Find where the given text appears and provide that cell's center as (x, y) coordinate. 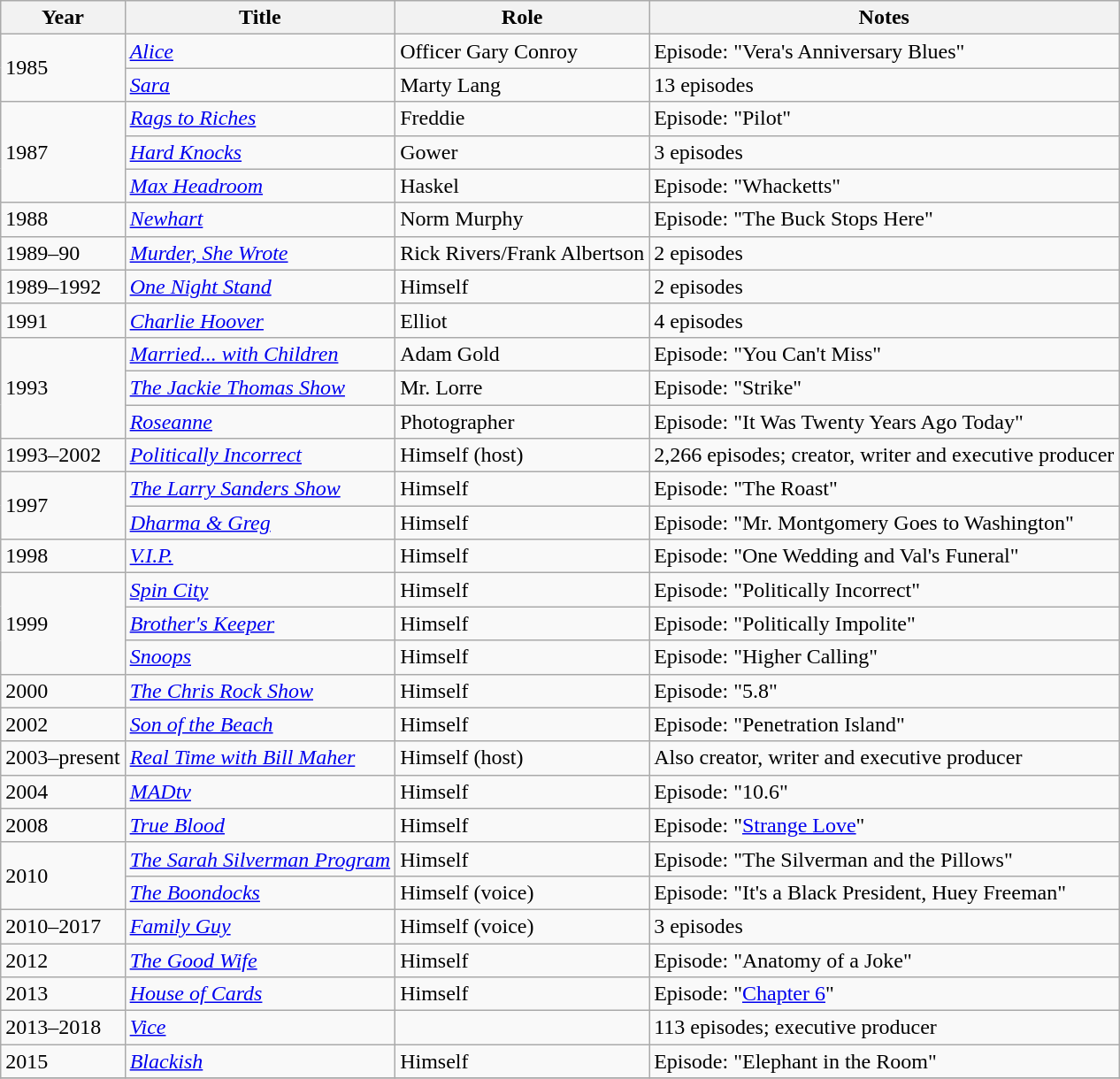
Year (63, 18)
Notes (885, 18)
Episode: "Politically Incorrect" (885, 590)
Adam Gold (522, 354)
Episode: "Mr. Montgomery Goes to Washington" (885, 523)
1999 (63, 624)
Episode: "Higher Calling" (885, 657)
Norm Murphy (522, 219)
2012 (63, 960)
Episode: "The Roast" (885, 489)
True Blood (260, 825)
Episode: "It Was Twenty Years Ago Today" (885, 422)
Episode: "Strike" (885, 387)
The Larry Sanders Show (260, 489)
Blackish (260, 1061)
1998 (63, 556)
Hard Knocks (260, 152)
1993 (63, 387)
Spin City (260, 590)
V.I.P. (260, 556)
Episode: "Penetration Island" (885, 724)
2015 (63, 1061)
4 episodes (885, 320)
Sara (260, 85)
Newhart (260, 219)
Title (260, 18)
Officer Gary Conroy (522, 51)
1989–1992 (63, 287)
The Chris Rock Show (260, 691)
Murder, She Wrote (260, 253)
1988 (63, 219)
2008 (63, 825)
The Good Wife (260, 960)
Mr. Lorre (522, 387)
Also creator, writer and executive producer (885, 758)
Brother's Keeper (260, 624)
The Jackie Thomas Show (260, 387)
Episode: "Elephant in the Room" (885, 1061)
1989–90 (63, 253)
2013 (63, 994)
Episode: "Whacketts" (885, 186)
Elliot (522, 320)
Episode: "It's a Black President, Huey Freeman" (885, 892)
MADtv (260, 792)
Rags to Riches (260, 119)
Son of the Beach (260, 724)
The Sarah Silverman Program (260, 859)
Roseanne (260, 422)
Family Guy (260, 926)
1997 (63, 506)
Episode: "Chapter 6" (885, 994)
Episode: "The Buck Stops Here" (885, 219)
Photographer (522, 422)
Episode: "One Wedding and Val's Funeral" (885, 556)
Max Headroom (260, 186)
Married... with Children (260, 354)
2010–2017 (63, 926)
Episode: "The Silverman and the Pillows" (885, 859)
Gower (522, 152)
Charlie Hoover (260, 320)
Vice (260, 1028)
2,266 episodes; creator, writer and executive producer (885, 455)
Episode: "Politically Impolite" (885, 624)
Role (522, 18)
2004 (63, 792)
Episode: "Pilot" (885, 119)
Alice (260, 51)
Marty Lang (522, 85)
Episode: "Anatomy of a Joke" (885, 960)
Episode: "10.6" (885, 792)
2000 (63, 691)
Politically Incorrect (260, 455)
Episode: "5.8" (885, 691)
13 episodes (885, 85)
2002 (63, 724)
Rick Rivers/Frank Albertson (522, 253)
1987 (63, 152)
2013–2018 (63, 1028)
1991 (63, 320)
Episode: "Strange Love" (885, 825)
The Boondocks (260, 892)
1993–2002 (63, 455)
Snoops (260, 657)
House of Cards (260, 994)
1985 (63, 68)
Real Time with Bill Maher (260, 758)
2010 (63, 876)
Freddie (522, 119)
Episode: "Vera's Anniversary Blues" (885, 51)
2003–present (63, 758)
Haskel (522, 186)
113 episodes; executive producer (885, 1028)
Dharma & Greg (260, 523)
Episode: "You Can't Miss" (885, 354)
One Night Stand (260, 287)
